Search for the cell housing the specified text and yield its [X, Y] center coordinate. 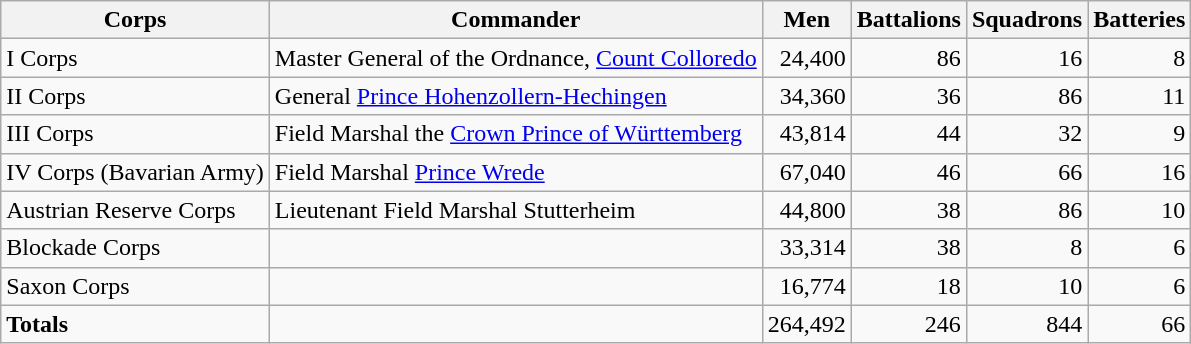
18 [908, 286]
Lieutenant Field Marshal Stutterheim [516, 210]
16,774 [806, 286]
Battalions [908, 20]
44 [908, 134]
32 [1026, 134]
46 [908, 172]
Master General of the Ordnance, Count Colloredo [516, 58]
36 [908, 96]
844 [1026, 324]
Commander [516, 20]
II Corps [136, 96]
IV Corps (Bavarian Army) [136, 172]
9 [1140, 134]
Austrian Reserve Corps [136, 210]
24,400 [806, 58]
I Corps [136, 58]
Saxon Corps [136, 286]
34,360 [806, 96]
Corps [136, 20]
Totals [136, 324]
Batteries [1140, 20]
43,814 [806, 134]
Field Marshal the Crown Prince of Württemberg [516, 134]
264,492 [806, 324]
Field Marshal Prince Wrede [516, 172]
246 [908, 324]
11 [1140, 96]
III Corps [136, 134]
Blockade Corps [136, 248]
General Prince Hohenzollern-Hechingen [516, 96]
33,314 [806, 248]
Men [806, 20]
67,040 [806, 172]
Squadrons [1026, 20]
44,800 [806, 210]
